Identify which cell holds the provided text, then report its (X, Y) central coordinate. 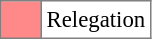
Relegation (96, 20)
